Return (x, y) of the center of cell containing provided text 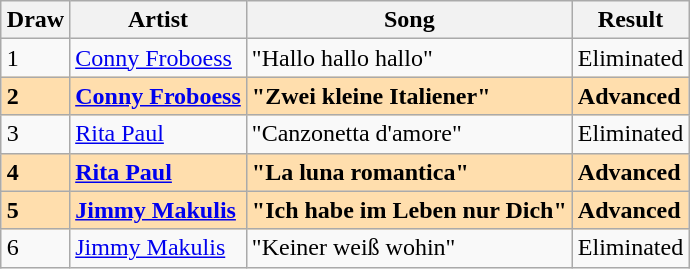
Result (630, 20)
"Hallo hallo hallo" (409, 58)
1 (35, 58)
5 (35, 210)
"Zwei kleine Italiener" (409, 96)
"Canzonetta d'amore" (409, 134)
Song (409, 20)
Draw (35, 20)
3 (35, 134)
"Ich habe im Leben nur Dich" (409, 210)
"La luna romantica" (409, 172)
Artist (158, 20)
2 (35, 96)
4 (35, 172)
"Keiner weiß wohin" (409, 248)
6 (35, 248)
